Identify which cell holds the provided text, then report its [X, Y] central coordinate. 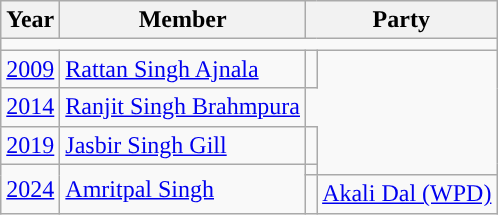
2019 [30, 145]
2009 [30, 69]
2014 [30, 107]
Ranjit Singh Brahmpura [183, 107]
Rattan Singh Ajnala [183, 69]
2024 [30, 188]
Jasbir Singh Gill [183, 145]
Akali Dal (WPD) [407, 194]
Year [30, 20]
Member [183, 20]
Amritpal Singh [183, 188]
Party [402, 20]
